Determine the [x, y] coordinate at the center of the cell enclosing the given text.  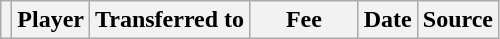
Fee [304, 20]
Player [51, 20]
Source [458, 20]
Date [388, 20]
Transferred to [170, 20]
